Locate the cell with the specified text and output its (x, y) center coordinate. 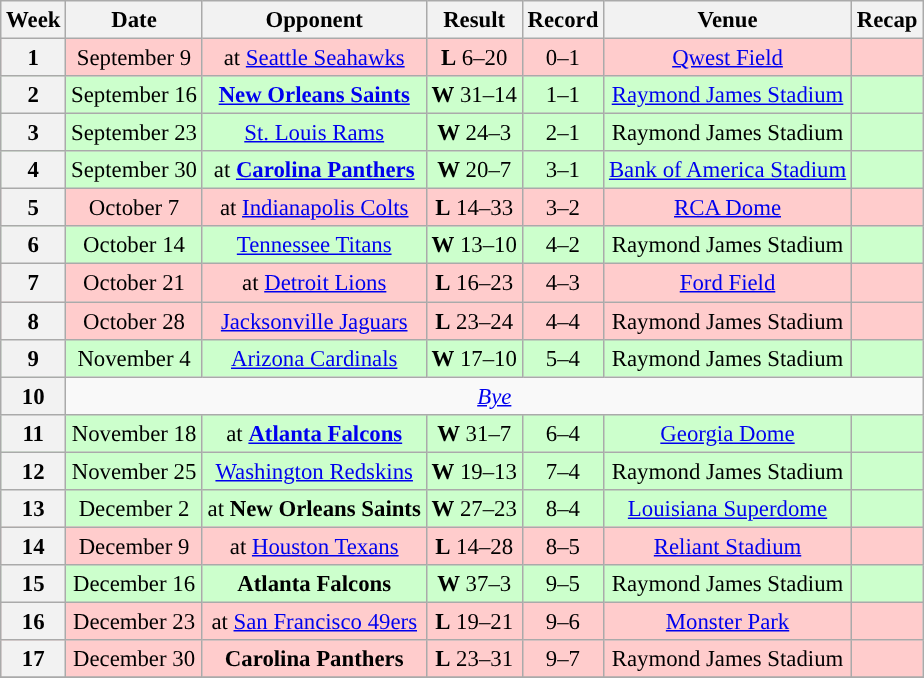
L 23–24 (474, 321)
December 9 (134, 546)
14 (34, 546)
2–1 (562, 133)
Reliant Stadium (728, 546)
Tennessee Titans (314, 245)
September 23 (134, 133)
December 16 (134, 584)
3–2 (562, 208)
W 20–7 (474, 170)
November 4 (134, 358)
5 (34, 208)
RCA Dome (728, 208)
0–1 (562, 58)
Carolina Panthers (314, 659)
October 14 (134, 245)
8–5 (562, 546)
12 (34, 471)
Recap (886, 20)
L 16–23 (474, 283)
November 25 (134, 471)
at New Orleans Saints (314, 509)
Result (474, 20)
3–1 (562, 170)
15 (34, 584)
Atlanta Falcons (314, 584)
7 (34, 283)
Opponent (314, 20)
September 9 (134, 58)
L 14–28 (474, 546)
9–5 (562, 584)
7–4 (562, 471)
September 30 (134, 170)
Jacksonville Jaguars (314, 321)
December 23 (134, 621)
Georgia Dome (728, 433)
L 23–31 (474, 659)
L 19–21 (474, 621)
October 28 (134, 321)
Record (562, 20)
11 (34, 433)
3 (34, 133)
Venue (728, 20)
W 31–7 (474, 433)
Ford Field (728, 283)
September 16 (134, 95)
at Carolina Panthers (314, 170)
December 2 (134, 509)
Monster Park (728, 621)
New Orleans Saints (314, 95)
8–4 (562, 509)
Louisiana Superdome (728, 509)
2 (34, 95)
Washington Redskins (314, 471)
at Seattle Seahawks (314, 58)
4 (34, 170)
October 7 (134, 208)
at Houston Texans (314, 546)
W 19–13 (474, 471)
13 (34, 509)
at Atlanta Falcons (314, 433)
4–4 (562, 321)
W 17–10 (474, 358)
9–7 (562, 659)
Bye (494, 396)
Week (34, 20)
St. Louis Rams (314, 133)
8 (34, 321)
9 (34, 358)
17 (34, 659)
at Detroit Lions (314, 283)
4–3 (562, 283)
at Indianapolis Colts (314, 208)
L 6–20 (474, 58)
October 21 (134, 283)
5–4 (562, 358)
November 18 (134, 433)
W 27–23 (474, 509)
10 (34, 396)
6–4 (562, 433)
Qwest Field (728, 58)
W 13–10 (474, 245)
W 24–3 (474, 133)
W 31–14 (474, 95)
at San Francisco 49ers (314, 621)
9–6 (562, 621)
Bank of America Stadium (728, 170)
Arizona Cardinals (314, 358)
W 37–3 (474, 584)
1 (34, 58)
4–2 (562, 245)
16 (34, 621)
L 14–33 (474, 208)
December 30 (134, 659)
6 (34, 245)
1–1 (562, 95)
Date (134, 20)
